Output the [X, Y] coordinate of the center of the cell containing the given text.  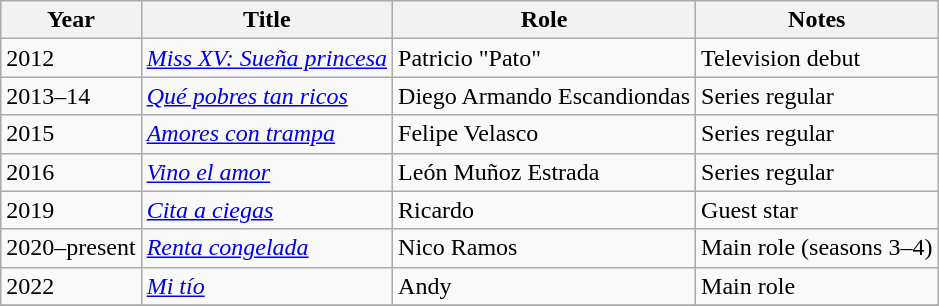
Cita a ciegas [266, 210]
León Muñoz Estrada [544, 172]
Year [71, 20]
Notes [817, 20]
Television debut [817, 58]
2016 [71, 172]
Role [544, 20]
Patricio "Pato" [544, 58]
Andy [544, 286]
Mi tío [266, 286]
2013–14 [71, 96]
Title [266, 20]
Renta congelada [266, 248]
2020–present [71, 248]
2012 [71, 58]
2019 [71, 210]
Ricardo [544, 210]
Amores con trampa [266, 134]
Vino el amor [266, 172]
2015 [71, 134]
2022 [71, 286]
Nico Ramos [544, 248]
Main role (seasons 3–4) [817, 248]
Main role [817, 286]
Felipe Velasco [544, 134]
Guest star [817, 210]
Qué pobres tan ricos [266, 96]
Miss XV: Sueña princesa [266, 58]
Diego Armando Escandiondas [544, 96]
